Provide the (x, y) coordinate of the cell's center where the given text is located.  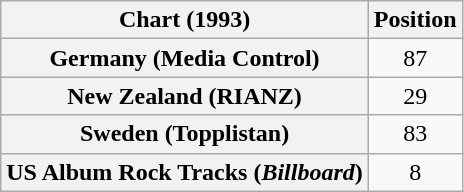
US Album Rock Tracks (Billboard) (185, 172)
87 (415, 58)
Position (415, 20)
29 (415, 96)
New Zealand (RIANZ) (185, 96)
Germany (Media Control) (185, 58)
83 (415, 134)
8 (415, 172)
Chart (1993) (185, 20)
Sweden (Topplistan) (185, 134)
